Return (x, y) of the center of cell containing provided text 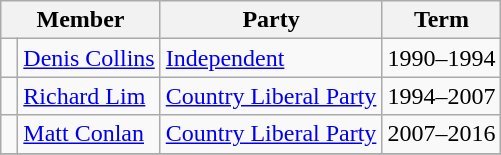
1994–2007 (442, 96)
2007–2016 (442, 134)
Independent (271, 58)
Term (442, 20)
Denis Collins (89, 58)
Matt Conlan (89, 134)
1990–1994 (442, 58)
Member (80, 20)
Richard Lim (89, 96)
Party (271, 20)
